Scan for the cell matching the given text and deliver its (x, y) coordinate at center. 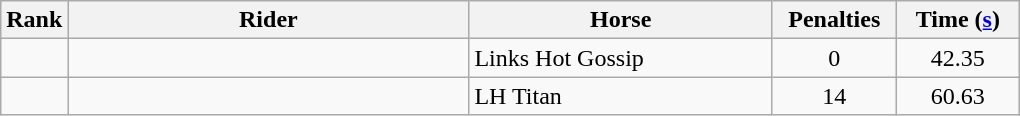
Horse (621, 20)
Penalties (834, 20)
Rider (268, 20)
14 (834, 96)
60.63 (958, 96)
LH Titan (621, 96)
Links Hot Gossip (621, 58)
Time (s) (958, 20)
0 (834, 58)
42.35 (958, 58)
Rank (34, 20)
